Identify which cell holds the provided text, then report its [X, Y] central coordinate. 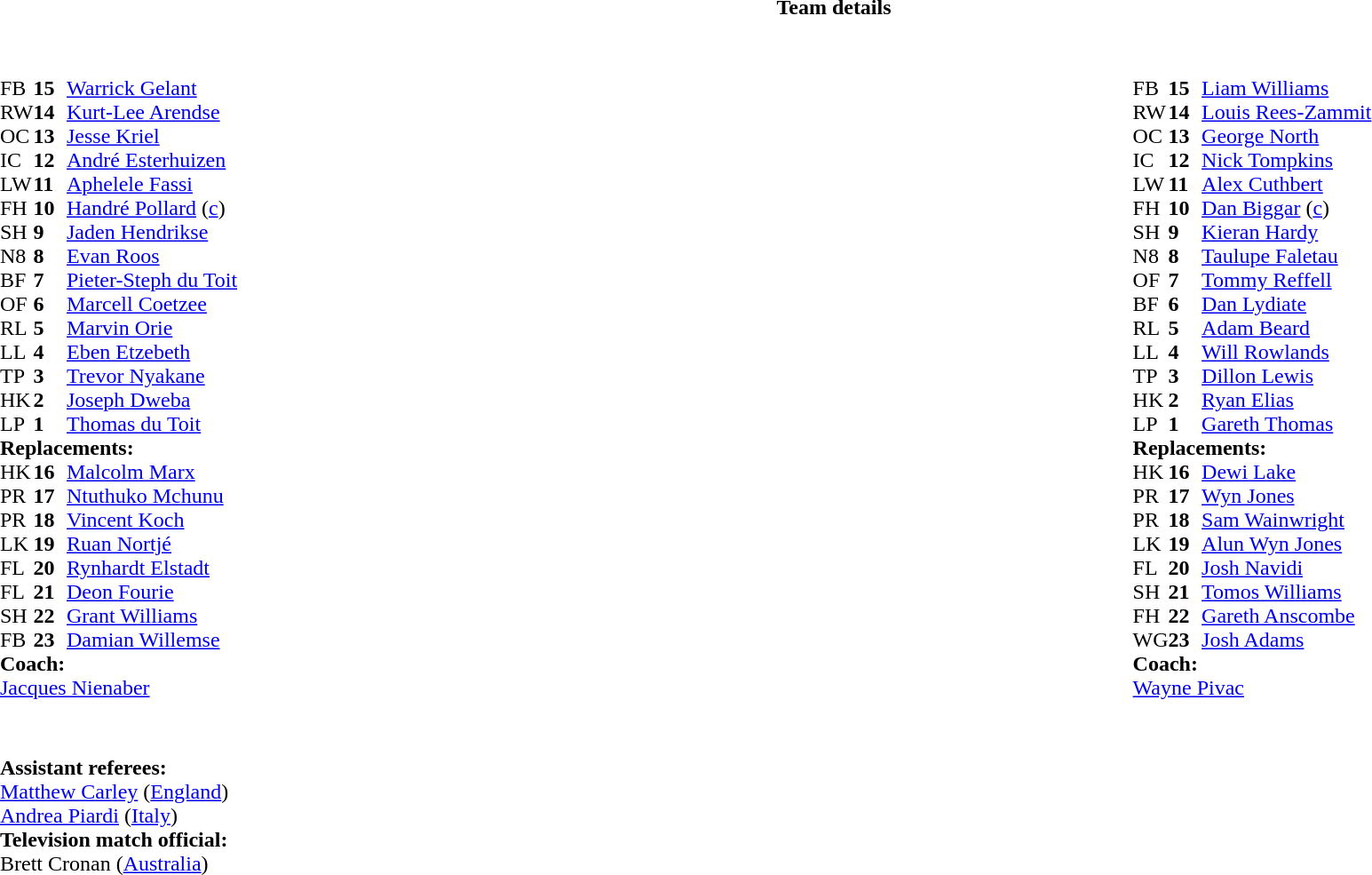
Warrick Gelant [152, 89]
Dewi Lake [1286, 473]
Tomos Williams [1286, 592]
Josh Navidi [1286, 569]
Ntuthuko Mchunu [152, 496]
Damian Willemse [152, 640]
Dillon Lewis [1286, 377]
Alex Cuthbert [1286, 185]
Dan Lydiate [1286, 304]
George North [1286, 137]
Aphelele Fassi [152, 185]
Kurt-Lee Arendse [152, 112]
Nick Tompkins [1286, 160]
Marvin Orie [152, 329]
Vincent Koch [152, 521]
Jesse Kriel [152, 137]
Grant Williams [152, 616]
Adam Beard [1286, 329]
Will Rowlands [1286, 352]
Ryan Elias [1286, 400]
WG [1151, 640]
Thomas du Toit [152, 425]
Tommy Reffell [1286, 281]
Malcolm Marx [152, 473]
Ruan Nortjé [152, 544]
Evan Roos [152, 256]
Trevor Nyakane [152, 377]
Gareth Thomas [1286, 425]
Joseph Dweba [152, 400]
Dan Biggar (c) [1286, 208]
Jacques Nienaber [119, 688]
Rynhardt Elstadt [152, 569]
Taulupe Faletau [1286, 256]
Alun Wyn Jones [1286, 544]
Deon Fourie [152, 592]
Liam Williams [1286, 89]
Marcell Coetzee [152, 304]
Josh Adams [1286, 640]
Eben Etzebeth [152, 352]
Pieter-Steph du Toit [152, 281]
Wyn Jones [1286, 496]
Wayne Pivac [1252, 688]
André Esterhuizen [152, 160]
Kieran Hardy [1286, 233]
Handré Pollard (c) [152, 208]
Sam Wainwright [1286, 521]
Louis Rees-Zammit [1286, 112]
Jaden Hendrikse [152, 233]
Gareth Anscombe [1286, 616]
